Extract the [x, y] coordinate from the center of the cell holding the provided text.  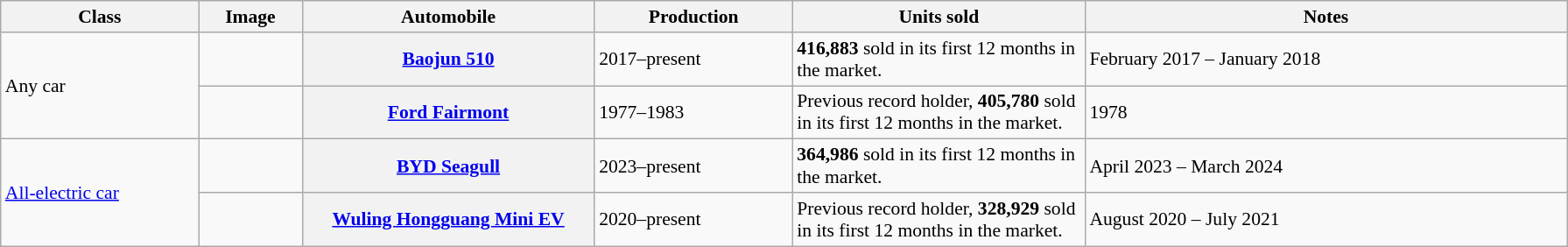
2017–present [693, 60]
416,883 sold in its first 12 months in the market. [939, 60]
Wuling Hongguang Mini EV [448, 219]
Image [250, 17]
BYD Seagull [448, 166]
364,986 sold in its first 12 months in the market. [939, 166]
2020–present [693, 219]
1977–1983 [693, 112]
Notes [1325, 17]
Class [100, 17]
Previous record holder, 405,780 sold in its first 12 months in the market. [939, 112]
Ford Fairmont [448, 112]
2023–present [693, 166]
Automobile [448, 17]
1978 [1325, 112]
Previous record holder, 328,929 sold in its first 12 months in the market. [939, 219]
Production [693, 17]
All-electric car [100, 193]
Units sold [939, 17]
August 2020 – July 2021 [1325, 219]
Baojun 510 [448, 60]
April 2023 – March 2024 [1325, 166]
February 2017 – January 2018 [1325, 60]
Any car [100, 86]
